Return the [X, Y] coordinate for the center point of the cell that contains the specified text.  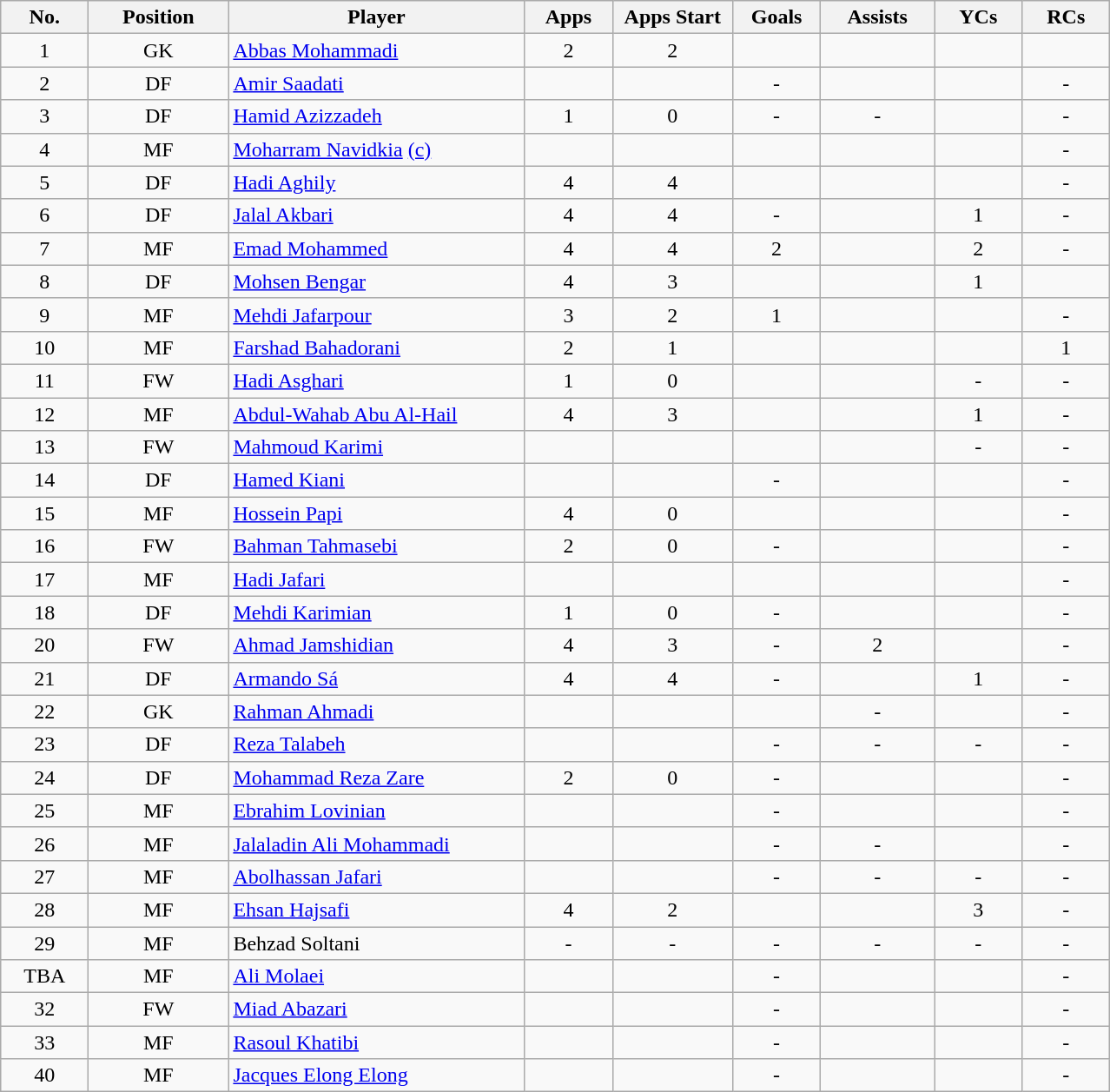
Hossein Papi [377, 513]
Hamed Kiani [377, 480]
26 [45, 844]
Ehsan Hajsafi [377, 910]
Hamid Azizzadeh [377, 116]
Hadi Aghily [377, 182]
33 [45, 1042]
Jalaladin Ali Mohammadi [377, 844]
9 [45, 314]
Apps Start [672, 17]
24 [45, 778]
10 [45, 347]
29 [45, 943]
Ebrahim Lovinian [377, 811]
13 [45, 447]
Abdul-Wahab Abu Al-Hail [377, 414]
Ahmad Jamshidian [377, 645]
Rahman Ahmadi [377, 711]
Moharram Navidkia (c) [377, 149]
Mahmoud Karimi [377, 447]
18 [45, 612]
Mehdi Jafarpour [377, 314]
15 [45, 513]
TBA [45, 976]
No. [45, 17]
Hadi Jafari [377, 579]
Abolhassan Jafari [377, 877]
23 [45, 745]
22 [45, 711]
Rasoul Khatibi [377, 1042]
Ali Molaei [377, 976]
5 [45, 182]
Armando Sá [377, 678]
25 [45, 811]
Hadi Asghari [377, 381]
28 [45, 910]
Miad Abazari [377, 1009]
Bahman Tahmasebi [377, 546]
Reza Talabeh [377, 745]
Abbas Mohammadi [377, 50]
8 [45, 281]
Behzad Soltani [377, 943]
12 [45, 414]
YCs [978, 17]
Farshad Bahadorani [377, 347]
Position [158, 17]
Player [377, 17]
7 [45, 248]
RCs [1067, 17]
Assists [877, 17]
Amir Saadati [377, 83]
Mohammad Reza Zare [377, 778]
14 [45, 480]
Mehdi Karimian [377, 612]
11 [45, 381]
17 [45, 579]
16 [45, 546]
20 [45, 645]
32 [45, 1009]
Jalal Akbari [377, 215]
40 [45, 1075]
27 [45, 877]
Apps [568, 17]
21 [45, 678]
Emad Mohammed [377, 248]
Jacques Elong Elong [377, 1075]
Goals [776, 17]
6 [45, 215]
Mohsen Bengar [377, 281]
